Return [x, y] of the center of cell containing provided text 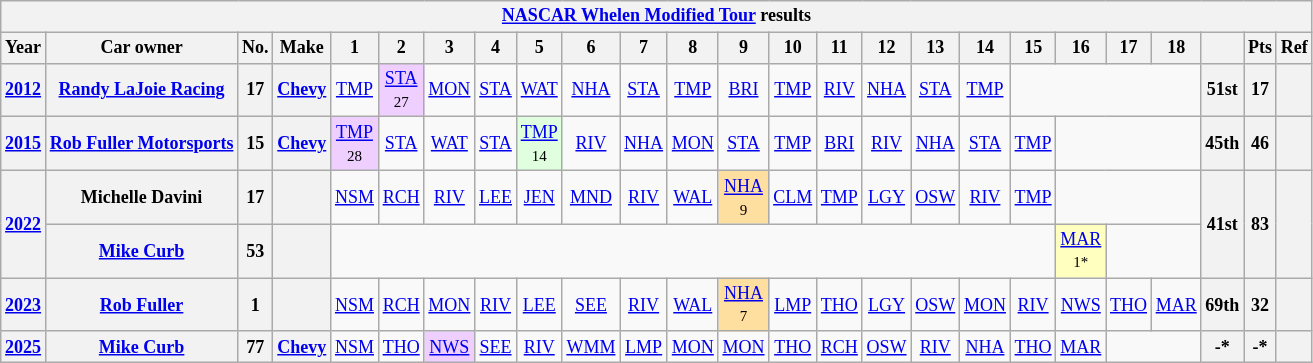
6 [591, 48]
9 [744, 48]
7 [644, 48]
41st [1222, 224]
2015 [24, 144]
Make [302, 48]
69th [1222, 305]
8 [692, 48]
18 [1176, 48]
MND [591, 197]
Randy LaJoie Racing [141, 90]
NASCAR Whelen Modified Tour results [656, 16]
83 [1260, 224]
45th [1222, 144]
TMP14 [539, 144]
32 [1260, 305]
53 [256, 251]
14 [986, 48]
JEN [539, 197]
Rob Fuller [141, 305]
2012 [24, 90]
46 [1260, 144]
5 [539, 48]
MAR1* [1081, 251]
11 [840, 48]
NHA7 [744, 305]
3 [450, 48]
Car owner [141, 48]
2 [401, 48]
4 [496, 48]
2022 [24, 224]
Rob Fuller Motorsports [141, 144]
STA27 [401, 90]
2025 [24, 346]
2023 [24, 305]
12 [886, 48]
CLM [793, 197]
77 [256, 346]
13 [936, 48]
Michelle Davini [141, 197]
NHA9 [744, 197]
16 [1081, 48]
Ref [1294, 48]
TMP28 [355, 144]
Pts [1260, 48]
No. [256, 48]
WMM [591, 346]
10 [793, 48]
Year [24, 48]
51st [1222, 90]
